Locate the cell with the specified text and output its (x, y) center coordinate. 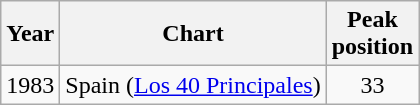
Spain (Los 40 Principales) (193, 85)
Peakposition (372, 34)
Year (30, 34)
1983 (30, 85)
Chart (193, 34)
33 (372, 85)
